Output the (X, Y) coordinate of the center of the cell containing the given text.  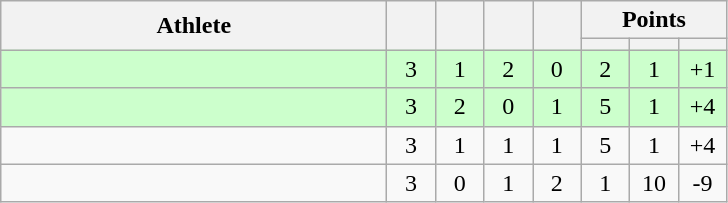
+1 (702, 69)
-9 (702, 183)
10 (654, 183)
Points (654, 20)
Athlete (194, 26)
